From the cell containing the given text, extract its center point as (X, Y) coordinate. 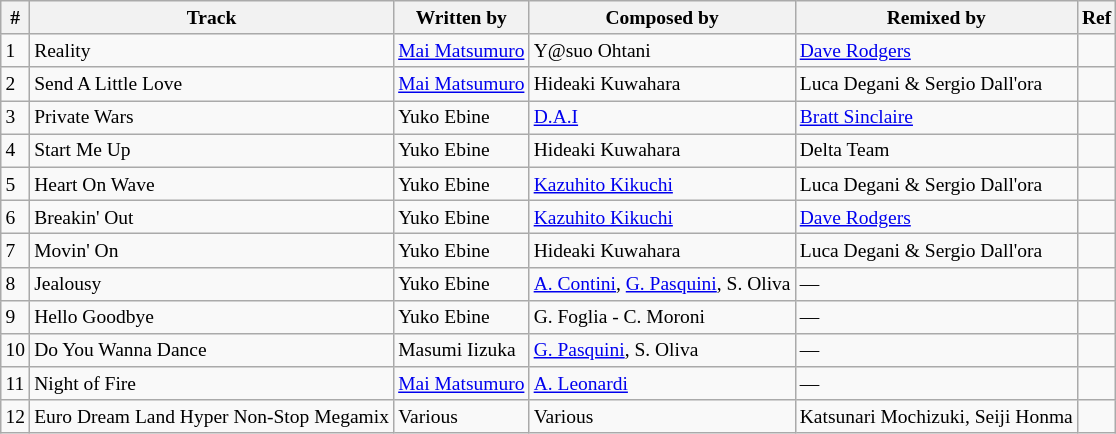
Track (212, 18)
Breakin' Out (212, 216)
G. Pasquini, S. Oliva (662, 350)
D.A.I (662, 118)
3 (16, 118)
6 (16, 216)
G. Foglia - C. Moroni (662, 316)
Hello Goodbye (212, 316)
Ref (1096, 18)
Written by (462, 18)
11 (16, 384)
Y@suo Ohtani (662, 50)
Bratt Sinclaire (936, 118)
10 (16, 350)
Movin' On (212, 250)
Masumi Iizuka (462, 350)
Heart On Wave (212, 184)
2 (16, 84)
# (16, 18)
A. Contini, G. Pasquini, S. Oliva (662, 284)
Private Wars (212, 118)
Euro Dream Land Hyper Non-Stop Megamix (212, 416)
1 (16, 50)
8 (16, 284)
Delta Team (936, 150)
Night of Fire (212, 384)
4 (16, 150)
Start Me Up (212, 150)
9 (16, 316)
7 (16, 250)
Do You Wanna Dance (212, 350)
Send A Little Love (212, 84)
Katsunari Mochizuki, Seiji Honma (936, 416)
Composed by (662, 18)
Reality (212, 50)
A. Leonardi (662, 384)
5 (16, 184)
Remixed by (936, 18)
12 (16, 416)
Jealousy (212, 284)
